For the text-containing cell, return its midpoint in (x, y) coordinate format. 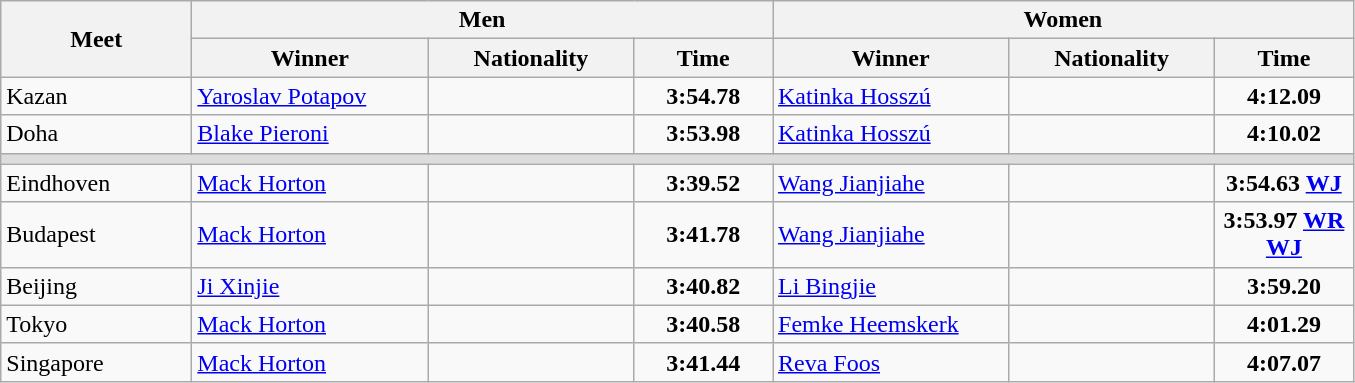
Singapore (96, 362)
3:54.78 (704, 96)
4:12.09 (1284, 96)
4:07.07 (1284, 362)
3:41.44 (704, 362)
3:53.97 WR WJ (1284, 234)
3:41.78 (704, 234)
Li Bingjie (890, 286)
3:40.82 (704, 286)
Meet (96, 39)
Women (1062, 20)
Doha (96, 134)
3:39.52 (704, 183)
4:10.02 (1284, 134)
3:59.20 (1284, 286)
Eindhoven (96, 183)
3:53.98 (704, 134)
Men (482, 20)
4:01.29 (1284, 324)
Kazan (96, 96)
Budapest (96, 234)
3:54.63 WJ (1284, 183)
Tokyo (96, 324)
Reva Foos (890, 362)
Femke Heemskerk (890, 324)
Blake Pieroni (310, 134)
Yaroslav Potapov (310, 96)
Beijing (96, 286)
Ji Xinjie (310, 286)
3:40.58 (704, 324)
